Scan for the cell matching the given text and deliver its (x, y) coordinate at center. 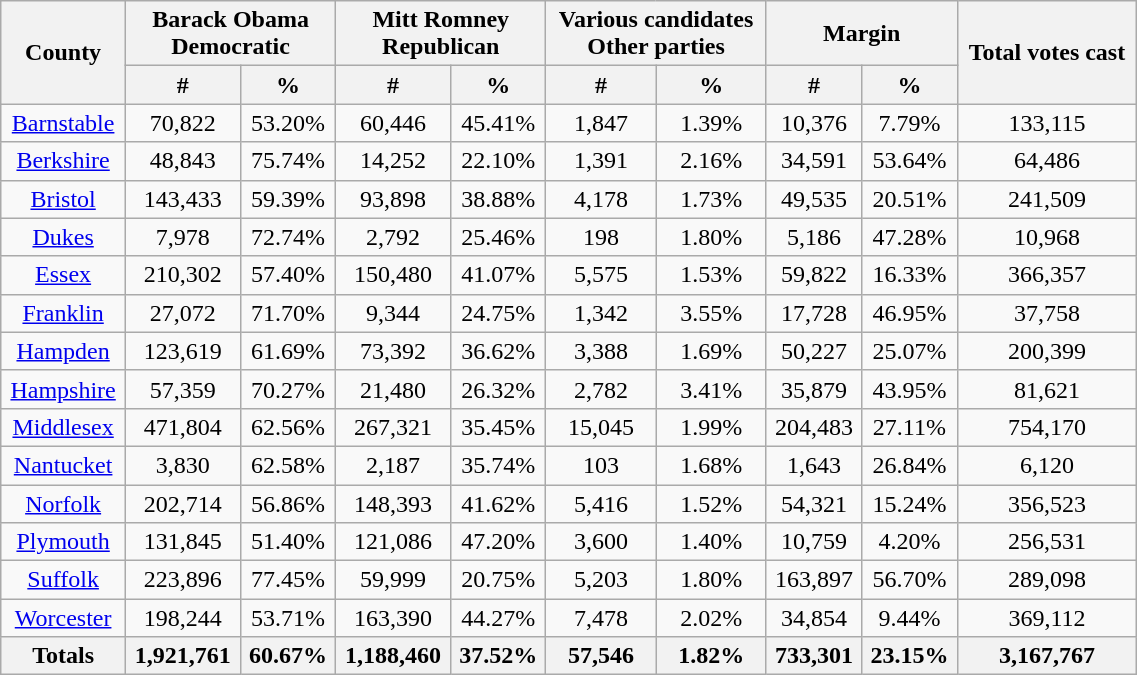
21,480 (394, 389)
75.74% (288, 161)
47.20% (498, 542)
45.41% (498, 123)
56.86% (288, 503)
16.33% (910, 275)
27,072 (182, 313)
20.75% (498, 580)
71.70% (288, 313)
23.15% (910, 656)
1.73% (711, 199)
10,759 (814, 542)
62.58% (288, 465)
Margin (862, 34)
Barnstable (64, 123)
62.56% (288, 427)
7,978 (182, 237)
36.62% (498, 351)
25.07% (910, 351)
35,879 (814, 389)
5,186 (814, 237)
3,167,767 (1047, 656)
61.69% (288, 351)
County (64, 52)
Hampden (64, 351)
14,252 (394, 161)
48,843 (182, 161)
356,523 (1047, 503)
51.40% (288, 542)
43.95% (910, 389)
2,187 (394, 465)
1.53% (711, 275)
2.16% (711, 161)
56.70% (910, 580)
198,244 (182, 618)
Essex (64, 275)
7.79% (910, 123)
34,854 (814, 618)
54,321 (814, 503)
77.45% (288, 580)
53.20% (288, 123)
24.75% (498, 313)
49,535 (814, 199)
60.67% (288, 656)
70,822 (182, 123)
Total votes cast (1047, 52)
35.74% (498, 465)
223,896 (182, 580)
5,575 (601, 275)
200,399 (1047, 351)
Franklin (64, 313)
Middlesex (64, 427)
366,357 (1047, 275)
148,393 (394, 503)
Dukes (64, 237)
72.74% (288, 237)
121,086 (394, 542)
9,344 (394, 313)
3.55% (711, 313)
34,591 (814, 161)
Barack ObamaDemocratic (230, 34)
1.99% (711, 427)
73,392 (394, 351)
60,446 (394, 123)
Totals (64, 656)
1,342 (601, 313)
Norfolk (64, 503)
3.41% (711, 389)
35.45% (498, 427)
150,480 (394, 275)
2,792 (394, 237)
57,359 (182, 389)
Hampshire (64, 389)
Berkshire (64, 161)
267,321 (394, 427)
471,804 (182, 427)
256,531 (1047, 542)
7,478 (601, 618)
41.62% (498, 503)
64,486 (1047, 161)
Worcester (64, 618)
1,847 (601, 123)
Bristol (64, 199)
103 (601, 465)
Nantucket (64, 465)
59,822 (814, 275)
Mitt RomneyRepublican (441, 34)
37,758 (1047, 313)
1.68% (711, 465)
Various candidatesOther parties (656, 34)
163,390 (394, 618)
57.40% (288, 275)
1.52% (711, 503)
1,188,460 (394, 656)
Plymouth (64, 542)
3,600 (601, 542)
70.27% (288, 389)
22.10% (498, 161)
6,120 (1047, 465)
733,301 (814, 656)
37.52% (498, 656)
143,433 (182, 199)
131,845 (182, 542)
4,178 (601, 199)
53.71% (288, 618)
Suffolk (64, 580)
1.82% (711, 656)
163,897 (814, 580)
27.11% (910, 427)
133,115 (1047, 123)
15.24% (910, 503)
4.20% (910, 542)
1.39% (711, 123)
289,098 (1047, 580)
3,388 (601, 351)
15,045 (601, 427)
81,621 (1047, 389)
369,112 (1047, 618)
1,921,761 (182, 656)
41.07% (498, 275)
198 (601, 237)
204,483 (814, 427)
1,643 (814, 465)
2.02% (711, 618)
5,203 (601, 580)
47.28% (910, 237)
20.51% (910, 199)
38.88% (498, 199)
44.27% (498, 618)
1,391 (601, 161)
5,416 (601, 503)
53.64% (910, 161)
210,302 (182, 275)
57,546 (601, 656)
241,509 (1047, 199)
202,714 (182, 503)
93,898 (394, 199)
25.46% (498, 237)
50,227 (814, 351)
1.40% (711, 542)
123,619 (182, 351)
26.84% (910, 465)
754,170 (1047, 427)
3,830 (182, 465)
59.39% (288, 199)
59,999 (394, 580)
2,782 (601, 389)
10,968 (1047, 237)
46.95% (910, 313)
17,728 (814, 313)
9.44% (910, 618)
26.32% (498, 389)
10,376 (814, 123)
1.69% (711, 351)
